Detect which cell encompasses the target text, then output its [X, Y] center coordinate. 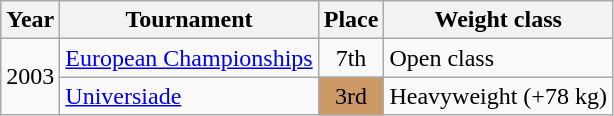
Heavyweight (+78 kg) [498, 96]
Weight class [498, 20]
Open class [498, 58]
Place [351, 20]
7th [351, 58]
Universiade [189, 96]
2003 [30, 77]
Tournament [189, 20]
Year [30, 20]
3rd [351, 96]
European Championships [189, 58]
